Capture the cell that displays the provided text and extract its [X, Y] central coordinate. 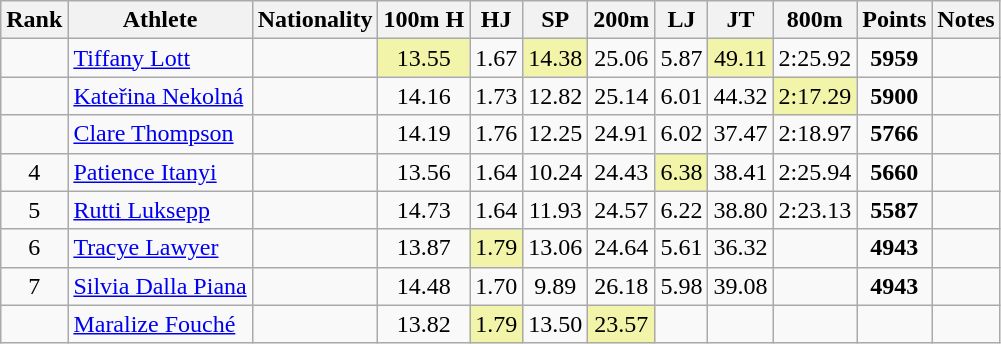
24.57 [622, 210]
5900 [894, 96]
13.55 [424, 58]
13.82 [424, 324]
1.76 [496, 134]
Points [894, 20]
Silvia Dalla Piana [160, 286]
Rutti Luksepp [160, 210]
2:18.97 [815, 134]
37.47 [740, 134]
1.67 [496, 58]
5959 [894, 58]
24.64 [622, 248]
Notes [966, 20]
25.06 [622, 58]
Tracye Lawyer [160, 248]
2:23.13 [815, 210]
100m H [424, 20]
6 [34, 248]
200m [622, 20]
14.16 [424, 96]
10.24 [556, 172]
5587 [894, 210]
800m [815, 20]
9.89 [556, 286]
36.32 [740, 248]
Patience Itanyi [160, 172]
13.56 [424, 172]
24.91 [622, 134]
Maralize Fouché [160, 324]
14.73 [424, 210]
2:25.92 [815, 58]
7 [34, 286]
12.25 [556, 134]
5.87 [682, 58]
6.22 [682, 210]
SP [556, 20]
14.38 [556, 58]
24.43 [622, 172]
Clare Thompson [160, 134]
Tiffany Lott [160, 58]
4 [34, 172]
HJ [496, 20]
6.38 [682, 172]
5766 [894, 134]
5.98 [682, 286]
5.61 [682, 248]
Athlete [160, 20]
2:25.94 [815, 172]
5 [34, 210]
12.82 [556, 96]
LJ [682, 20]
13.06 [556, 248]
JT [740, 20]
Rank [34, 20]
Nationality [315, 20]
1.73 [496, 96]
2:17.29 [815, 96]
44.32 [740, 96]
1.70 [496, 286]
26.18 [622, 286]
25.14 [622, 96]
11.93 [556, 210]
38.80 [740, 210]
38.41 [740, 172]
23.57 [622, 324]
14.48 [424, 286]
6.02 [682, 134]
13.50 [556, 324]
Kateřina Nekolná [160, 96]
6.01 [682, 96]
13.87 [424, 248]
49.11 [740, 58]
5660 [894, 172]
39.08 [740, 286]
14.19 [424, 134]
